Pinpoint the cell where the given text exists, returning its [X, Y] midpoint coordinate. 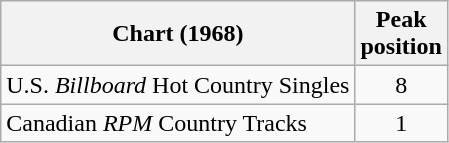
U.S. Billboard Hot Country Singles [178, 85]
1 [401, 123]
8 [401, 85]
Peakposition [401, 34]
Chart (1968) [178, 34]
Canadian RPM Country Tracks [178, 123]
